Capture the cell that displays the provided text and extract its (X, Y) central coordinate. 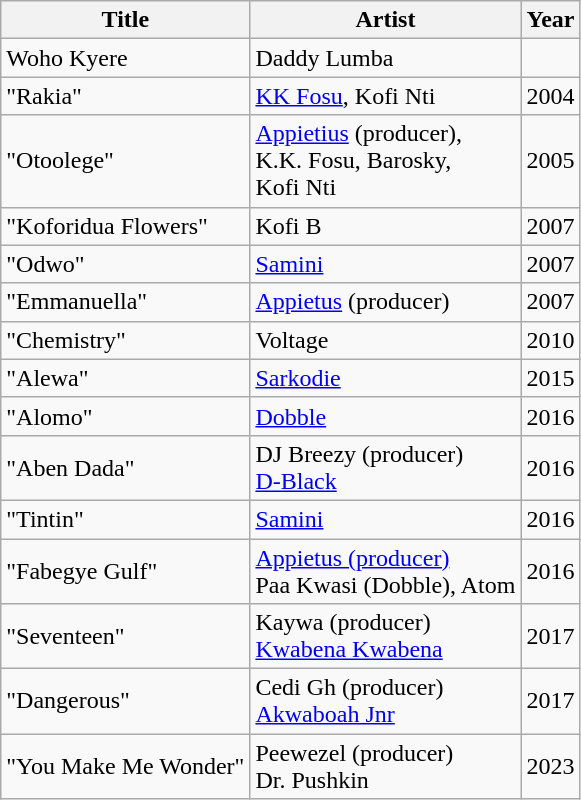
"Dangerous" (126, 702)
Title (126, 20)
Dobble (386, 416)
2005 (550, 161)
Sarkodie (386, 378)
Kofi B (386, 226)
Voltage (386, 340)
"Emmanuella" (126, 302)
"Otoolege" (126, 161)
Appietus (producer)Paa Kwasi (Dobble), Atom (386, 570)
"Alewa" (126, 378)
Appietus (producer) (386, 302)
Artist (386, 20)
"Tintin" (126, 519)
Kaywa (producer)Kwabena Kwabena (386, 636)
"You Make Me Wonder" (126, 766)
Appietius (producer),K.K. Fosu, Barosky,Kofi Nti (386, 161)
Daddy Lumba (386, 58)
2004 (550, 96)
"Chemistry" (126, 340)
KK Fosu, Kofi Nti (386, 96)
Woho Kyere (126, 58)
"Seventeen" (126, 636)
"Fabegye Gulf" (126, 570)
Year (550, 20)
"Aben Dada" (126, 468)
"Koforidua Flowers" (126, 226)
"Odwo" (126, 264)
"Alomo" (126, 416)
2015 (550, 378)
2023 (550, 766)
Cedi Gh (producer)Akwaboah Jnr (386, 702)
2010 (550, 340)
DJ Breezy (producer)D-Black (386, 468)
"Rakia" (126, 96)
Peewezel (producer)Dr. Pushkin (386, 766)
